Provide the [X, Y] coordinate of the cell's center where the given text is located.  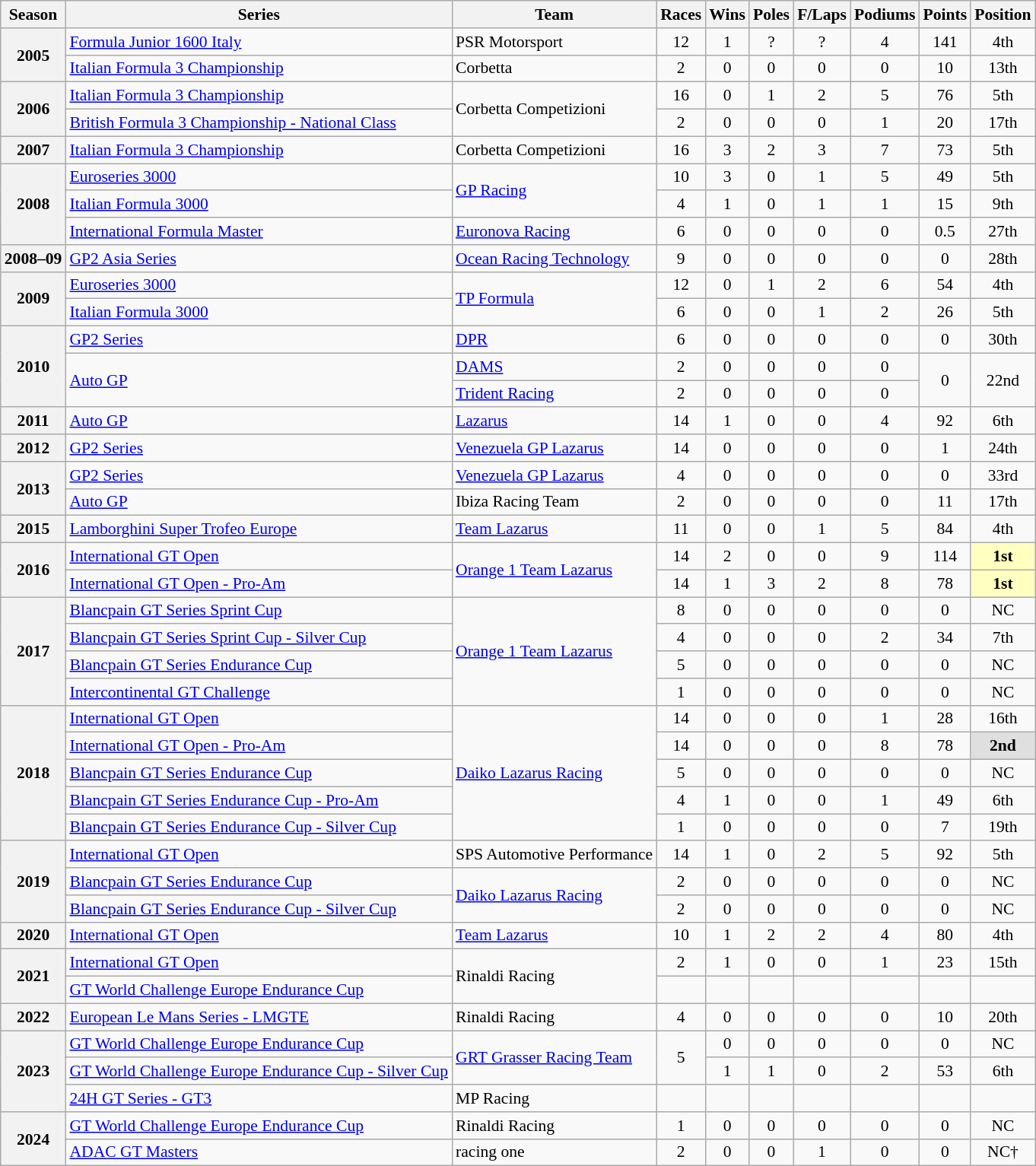
2009 [33, 298]
84 [945, 529]
22nd [1003, 380]
DPR [554, 340]
Blancpain GT Series Endurance Cup - Pro-Am [259, 800]
2021 [33, 977]
2019 [33, 882]
2013 [33, 488]
2024 [33, 1139]
2006 [33, 110]
2020 [33, 936]
24H GT Series - GT3 [259, 1098]
European Le Mans Series - LMGTE [259, 1017]
2nd [1003, 746]
ADAC GT Masters [259, 1152]
7th [1003, 638]
19th [1003, 828]
Blancpain GT Series Sprint Cup - Silver Cup [259, 638]
20th [1003, 1017]
GP2 Asia Series [259, 259]
15th [1003, 963]
13th [1003, 68]
GRT Grasser Racing Team [554, 1057]
Wins [727, 14]
PSR Motorsport [554, 42]
2011 [33, 421]
9th [1003, 205]
33rd [1003, 475]
Season [33, 14]
23 [945, 963]
53 [945, 1072]
Euronova Racing [554, 231]
Poles [771, 14]
2016 [33, 570]
Races [681, 14]
27th [1003, 231]
2017 [33, 651]
34 [945, 638]
racing one [554, 1152]
Podiums [885, 14]
73 [945, 150]
Team [554, 14]
British Formula 3 Championship - National Class [259, 123]
Intercontinental GT Challenge [259, 692]
76 [945, 96]
GT World Challenge Europe Endurance Cup - Silver Cup [259, 1072]
NC† [1003, 1152]
Lazarus [554, 421]
2018 [33, 773]
2007 [33, 150]
2015 [33, 529]
0.5 [945, 231]
GP Racing [554, 190]
Position [1003, 14]
TP Formula [554, 298]
Corbetta [554, 68]
DAMS [554, 367]
30th [1003, 340]
2022 [33, 1017]
20 [945, 123]
Ibiza Racing Team [554, 502]
28 [945, 719]
2008 [33, 204]
Ocean Racing Technology [554, 259]
2008–09 [33, 259]
114 [945, 557]
54 [945, 285]
International Formula Master [259, 231]
2023 [33, 1071]
2005 [33, 55]
80 [945, 936]
2010 [33, 367]
Blancpain GT Series Sprint Cup [259, 611]
16th [1003, 719]
28th [1003, 259]
15 [945, 205]
Points [945, 14]
26 [945, 313]
141 [945, 42]
Lamborghini Super Trofeo Europe [259, 529]
Formula Junior 1600 Italy [259, 42]
Trident Racing [554, 394]
SPS Automotive Performance [554, 855]
2012 [33, 448]
24th [1003, 448]
Series [259, 14]
MP Racing [554, 1098]
F/Laps [821, 14]
